Determine the (x, y) coordinate at the center of the cell enclosing the given text.  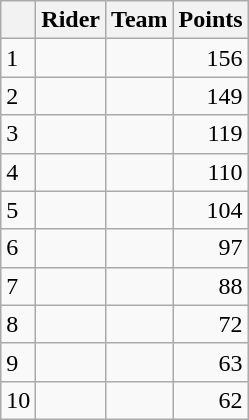
110 (210, 172)
156 (210, 58)
62 (210, 400)
10 (18, 400)
88 (210, 286)
Points (210, 20)
3 (18, 134)
119 (210, 134)
149 (210, 96)
63 (210, 362)
1 (18, 58)
Team (140, 20)
4 (18, 172)
5 (18, 210)
9 (18, 362)
7 (18, 286)
6 (18, 248)
104 (210, 210)
8 (18, 324)
2 (18, 96)
Rider (71, 20)
97 (210, 248)
72 (210, 324)
